From the cell containing the given text, extract its center point as [x, y] coordinate. 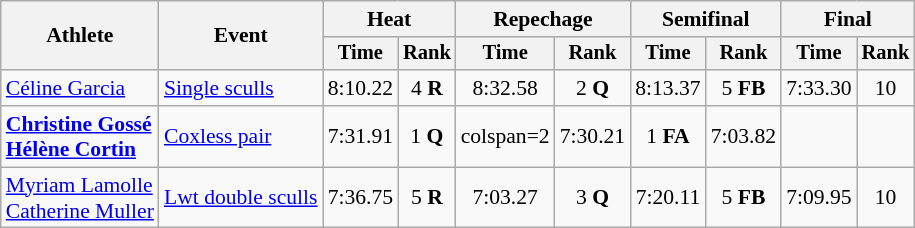
Céline Garcia [80, 88]
7:36.75 [360, 198]
colspan=2 [506, 136]
7:30.21 [592, 136]
7:20.11 [668, 198]
7:31.91 [360, 136]
2 Q [592, 88]
4 R [427, 88]
7:09.95 [818, 198]
5 R [427, 198]
1 FA [668, 136]
Repechage [544, 19]
Christine GosséHélène Cortin [80, 136]
Myriam LamolleCatherine Muller [80, 198]
7:03.82 [744, 136]
8:32.58 [506, 88]
7:33.30 [818, 88]
Semifinal [706, 19]
1 Q [427, 136]
Lwt double sculls [241, 198]
Coxless pair [241, 136]
Event [241, 36]
3 Q [592, 198]
Athlete [80, 36]
8:10.22 [360, 88]
7:03.27 [506, 198]
Final [848, 19]
Single sculls [241, 88]
8:13.37 [668, 88]
Heat [390, 19]
